Return the [X, Y] coordinate for the center point of the cell that contains the specified text.  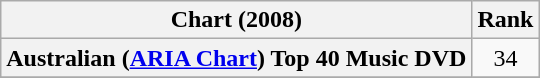
34 [506, 58]
Rank [506, 20]
Australian (ARIA Chart) Top 40 Music DVD [236, 58]
Chart (2008) [236, 20]
